Search for the cell housing the specified text and yield its (X, Y) center coordinate. 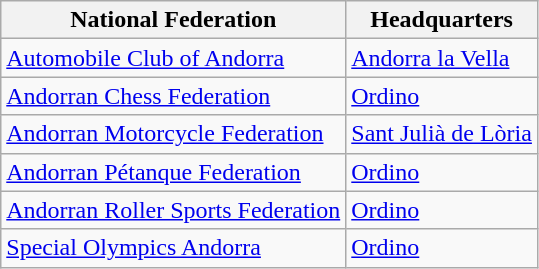
Special Olympics Andorra (174, 248)
National Federation (174, 20)
Automobile Club of Andorra (174, 58)
Andorran Pétanque Federation (174, 172)
Andorran Motorcycle Federation (174, 134)
Sant Julià de Lòria (442, 134)
Headquarters (442, 20)
Andorran Chess Federation (174, 96)
Andorran Roller Sports Federation (174, 210)
Andorra la Vella (442, 58)
